Search for the cell housing the specified text and yield its (X, Y) center coordinate. 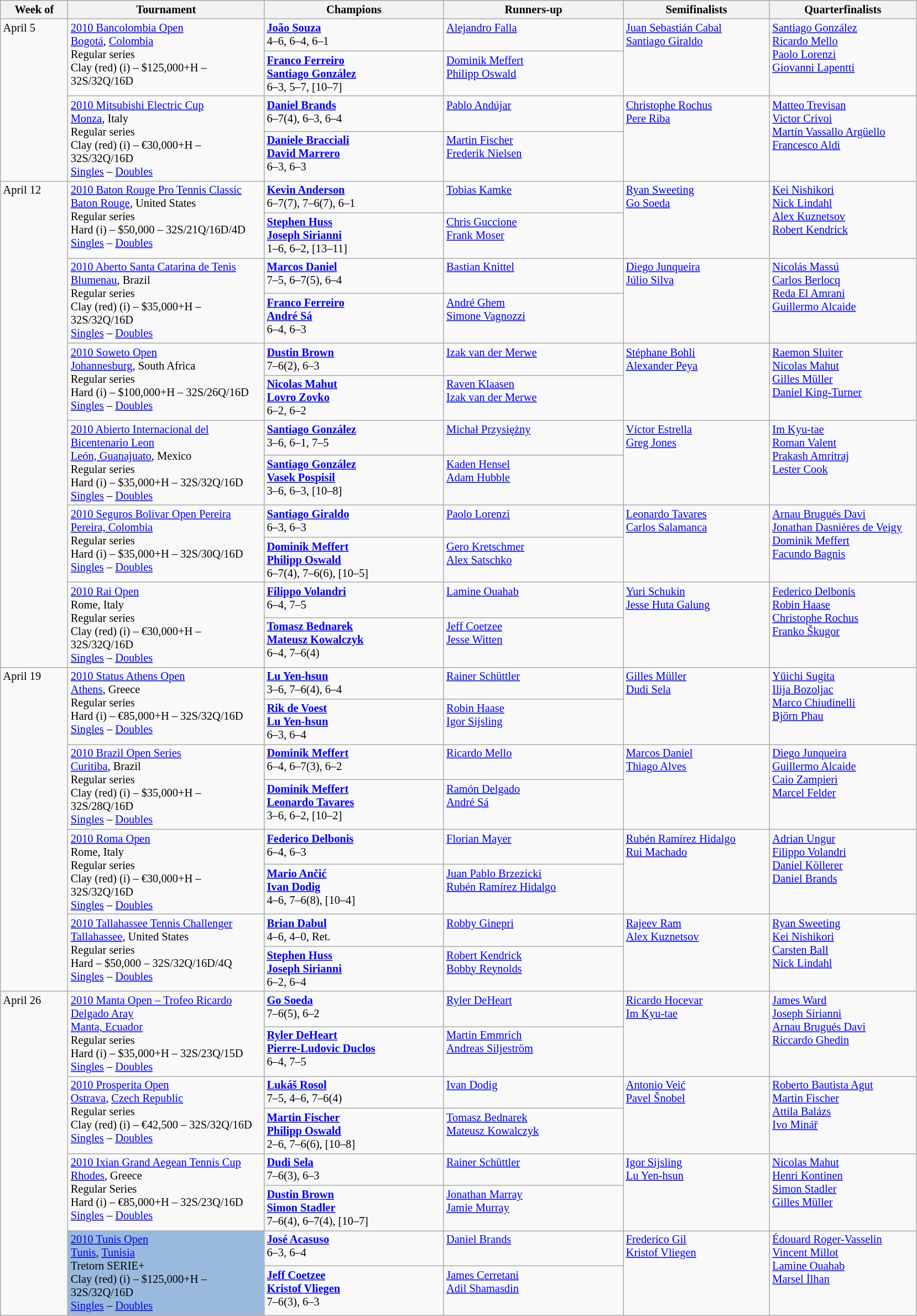
Kevin Anderson6–7(7), 7–6(7), 6–1 (354, 197)
Martin Fischer Frederik Nielsen (533, 156)
Tomasz Bednarek Mateusz Kowalczyk (533, 1131)
Ryler DeHeart (533, 1009)
James Cerretani Adil Shamasdin (533, 1291)
Santiago González Ricardo Mello Paolo Lorenzi Giovanni Lapentti (843, 58)
Ricardo Hocevar Im Kyu-tae (697, 1034)
Robby Ginepri (533, 930)
Juan Sebastián Cabal Santiago Giraldo (697, 58)
Bastian Knittel (533, 275)
Adrian Ungur Filippo Volandri Daniel Köllerer Daniel Brands (843, 872)
Chris Guccione Frank Moser (533, 236)
Yūichi Sugita Ilija Bozoljac Marco Chiudinelli Björn Phau (843, 706)
Tobias Kamke (533, 197)
Kei Nishikori Nick Lindahl Alex Kuznetsov Robert Kendrick (843, 219)
Martin Emmrich Andreas Siljeström (533, 1051)
Rubén Ramírez Hidalgo Rui Machado (697, 872)
Franco Ferreiro Santiago González6–3, 5–7, [10–7] (354, 74)
Ricardo Mello (533, 762)
Robert Kendrick Bobby Reynolds (533, 969)
2010 Prosperita Open Ostrava, Czech RepublicRegular seriesClay (red) (i) – €42,500 – 32S/32Q/16DSingles – Doubles (166, 1114)
Jonathan Marray Jamie Murray (533, 1208)
Izak van der Merwe (533, 359)
Florian Mayer (533, 847)
Nicolas Mahut Lovro Zovko6–2, 6–2 (354, 398)
Robin Haase Igor Sijsling (533, 722)
Frederico Gil Kristof Vliegen (697, 1273)
Dominik Meffert6–4, 6–7(3), 6–2 (354, 762)
Matteo Trevisan Victor Crivoi Martín Vassallo Argüello Francesco Aldi (843, 138)
Diego Junqueira Guillermo Alcaide Caio Zampieri Marcel Felder (843, 787)
Rik de Voest Lu Yen-hsun6–3, 6–4 (354, 722)
2010 Bancolombia Open Bogotá, ColombiaRegular seriesClay (red) (i) – $125,000+H – 32S/32Q/16D (166, 58)
Marcos Daniel7–5, 6–7(5), 6–4 (354, 275)
Juan Pablo Brzezicki Rubén Ramírez Hidalgo (533, 889)
Daniele Bracciali David Marrero6–3, 6–3 (354, 156)
Dominik Meffert Philipp Oswald6–7(4), 7–6(6), [10–5] (354, 560)
Pablo Andújar (533, 113)
Jeff Coetzee Kristof Vliegen7–6(3), 6–3 (354, 1291)
2010 Mitsubishi Electric Cup Monza, ItalyRegular seriesClay (red) (i) – €30,000+H – 32S/32Q/16DSingles – Doubles (166, 138)
Daniel Brands (533, 1248)
Dudi Sela7–6(3), 6–3 (354, 1169)
Dustin Brown Simon Stadler7–6(4), 6–7(4), [10–7] (354, 1208)
Champions (354, 9)
April 5 (34, 100)
Igor Sijsling Lu Yen-hsun (697, 1192)
Tournament (166, 9)
Diego Junqueira Júlio Silva (697, 300)
Santiago Giraldo6–3, 6–3 (354, 521)
Christophe Rochus Pere Riba (697, 138)
Santiago González Vasek Pospisil3–6, 6–3, [10–8] (354, 480)
Raven Klaasen Izak van der Merwe (533, 398)
Daniel Brands6–7(4), 6–3, 6–4 (354, 113)
Semifinalists (697, 9)
2010 Soweto Open Johannesburg, South AfricaRegular seriesHard (i) – $100,000+H – 32S/26Q/16DSingles – Doubles (166, 382)
João Souza4–6, 6–4, 6–1 (354, 35)
Jeff Coetzee Jesse Witten (533, 642)
Week of (34, 9)
Quarterfinalists (843, 9)
April 19 (34, 829)
Ryan Sweeting Kei Nishikori Carsten Ball Nick Lindahl (843, 953)
2010 Status Athens Open Athens, GreeceRegular seriesHard (i) – €85,000+H – 32S/32Q/16DSingles – Doubles (166, 706)
Marcos Daniel Thiago Alves (697, 787)
Michał Przysiężny (533, 438)
Federico Delbonis Robin Haase Christophe Rochus Franko Škugor (843, 625)
Runners-up (533, 9)
2010 Tunis Open Tunis, TunisiaTretorn SERIE+Clay (red) (i) – $125,000+H – 32S/32Q/16DSingles – Doubles (166, 1273)
Mario Ančić Ivan Dodig4–6, 7–6(8), [10–4] (354, 889)
Antonio Veić Pavel Šnobel (697, 1114)
Santiago González3–6, 6–1, 7–5 (354, 438)
Stéphane Bohli Alexander Peya (697, 382)
Ryan Sweeting Go Soeda (697, 219)
José Acasuso6–3, 6–4 (354, 1248)
Tomasz Bednarek Mateusz Kowalczyk6–4, 7–6(4) (354, 642)
James Ward Joseph Sirianni Arnau Brugués Davi Riccardo Ghedin (843, 1034)
Filippo Volandri6–4, 7–5 (354, 600)
Franco Ferreiro André Sá 6–4, 6–3 (354, 318)
Lamine Ouahab (533, 600)
April 26 (34, 1153)
2010 Baton Rouge Pro Tennis Classic Baton Rouge, United StatesRegular seriesHard (i) – $50,000 – 32S/21Q/16D/4DSingles – Doubles (166, 219)
Dominik Meffert Philipp Oswald (533, 74)
Arnau Brugués Davi Jonathan Dasnières de Veigy Dominik Meffert Facundo Bagnis (843, 543)
Lukáš Rosol7–5, 4–6, 7–6(4) (354, 1092)
Stephen Huss Joseph Sirianni6–2, 6–4 (354, 969)
Federico Delbonis6–4, 6–3 (354, 847)
2010 Roma Open Rome, ItalyRegular seriesClay (red) (i) – €30,000+H – 32S/32Q/16DSingles – Doubles (166, 872)
Paolo Lorenzi (533, 521)
Leonardo Tavares Carlos Salamanca (697, 543)
April 12 (34, 424)
2010 Aberto Santa Catarina de Tenis Blumenau, BrazilRegular seriesClay (red) (i) – $35,000+H – 32S/32Q/16DSingles – Doubles (166, 300)
2010 Manta Open – Trofeo Ricardo Delgado Aray Manta, EcuadorRegular seriesHard (i) – $35,000+H – 32S/23Q/15DSingles – Doubles (166, 1034)
Raemon Sluiter Nicolas Mahut Gilles Müller Daniel King-Turner (843, 382)
Dustin Brown7–6(2), 6–3 (354, 359)
Alejandro Falla (533, 35)
2010 Ixian Grand Aegean Tennis Cup Rhodes, GreeceRegular SeriesHard (i) – €85,000+H – 32S/23Q/16DSingles – Doubles (166, 1192)
2010 Abierto Internacional del Bicentenario Leon León, Guanajuato, MexicoRegular seriesHard (i) – $35,000+H – 32S/32Q/16DSingles – Doubles (166, 462)
2010 Tallahassee Tennis Challenger Tallahassee, United StatesRegular seriesHard – $50,000 – 32S/32Q/16D/4QSingles – Doubles (166, 953)
Brian Dabul4–6, 4–0, Ret. (354, 930)
Im Kyu-tae Roman Valent Prakash Amritraj Lester Cook (843, 462)
2010 Seguros Bolívar Open Pereira Pereira, ColombiaRegular seriesHard (i) – $35,000+H – 32S/30Q/16DSingles – Doubles (166, 543)
2010 Brazil Open Series Curitiba, BrazilRegular seriesClay (red) (i) – $35,000+H – 32S/28Q/16DSingles – Doubles (166, 787)
Stephen Huss Joseph Sirianni1–6, 6–2, [13–11] (354, 236)
Nicolás Massú Carlos Berlocq Reda El Amrani Guillermo Alcaide (843, 300)
Édouard Roger-Vasselin Vincent Millot Lamine Ouahab Marsel İlhan (843, 1273)
Lu Yen-hsun3–6, 7–6(4), 6–4 (354, 683)
Víctor Estrella Greg Jones (697, 462)
Dominik Meffert Leonardo Tavares3–6, 6–2, [10–2] (354, 804)
Nicolas Mahut Henri Kontinen Simon Stadler Gilles Müller (843, 1192)
Rajeev Ram Alex Kuznetsov (697, 953)
Martin Fischer Philipp Oswald2–6, 7–6(6), [10–8] (354, 1131)
Ryler DeHeart Pierre-Ludovic Duclos6–4, 7–5 (354, 1051)
Ramón Delgado André Sá (533, 804)
Roberto Bautista Agut Martin Fischer Attila Balázs Ivo Minář (843, 1114)
Gilles Müller Dudi Sela (697, 706)
Kaden Hensel Adam Hubble (533, 480)
Yuri Schukin Jesse Huta Galung (697, 625)
Go Soeda7–6(5), 6–2 (354, 1009)
André Ghem Simone Vagnozzi (533, 318)
Ivan Dodig (533, 1092)
2010 Rai Open Rome, ItalyRegular seriesClay (red) (i) – €30,000+H – 32S/32Q/16DSingles – Doubles (166, 625)
Gero Kretschmer Alex Satschko (533, 560)
